Identify which cell holds the provided text, then report its (x, y) central coordinate. 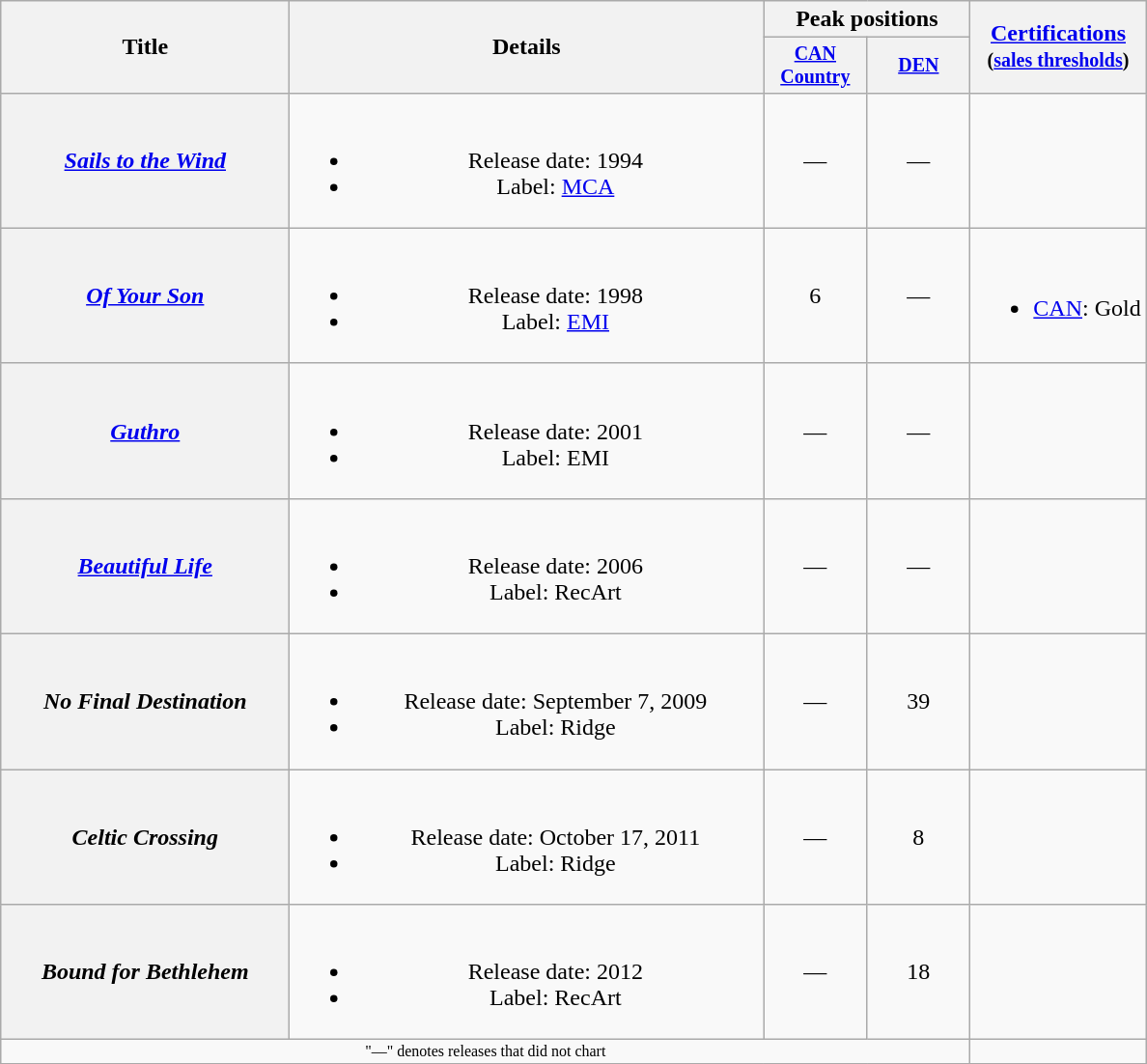
Release date: 1998Label: EMI (527, 295)
Beautiful Life (145, 566)
18 (919, 972)
Release date: September 7, 2009Label: Ridge (527, 702)
Release date: 2012Label: RecArt (527, 972)
Guthro (145, 431)
Release date: October 17, 2011Label: Ridge (527, 837)
Of Your Son (145, 295)
39 (919, 702)
Certifications(sales thresholds) (1058, 47)
6 (815, 295)
"—" denotes releases that did not chart (486, 1051)
8 (919, 837)
Title (145, 47)
DEN (919, 66)
Details (527, 47)
Release date: 2001Label: EMI (527, 431)
Bound for Bethlehem (145, 972)
No Final Destination (145, 702)
Release date: 2006Label: RecArt (527, 566)
CAN: Gold (1058, 295)
Peak positions (867, 19)
Release date: 1994Label: MCA (527, 160)
Sails to the Wind (145, 160)
Celtic Crossing (145, 837)
CAN Country (815, 66)
